Determine the [x, y] coordinate at the center of the cell enclosing the given text.  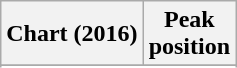
Chart (2016) [72, 34]
Peakposition [189, 34]
